Identify which cell holds the provided text, then report its [x, y] central coordinate. 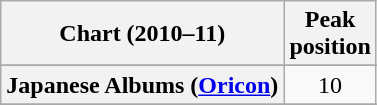
10 [330, 85]
Chart (2010–11) [142, 34]
Japanese Albums (Oricon) [142, 85]
Peakposition [330, 34]
